Determine the [X, Y] coordinate at the center of the cell enclosing the given text.  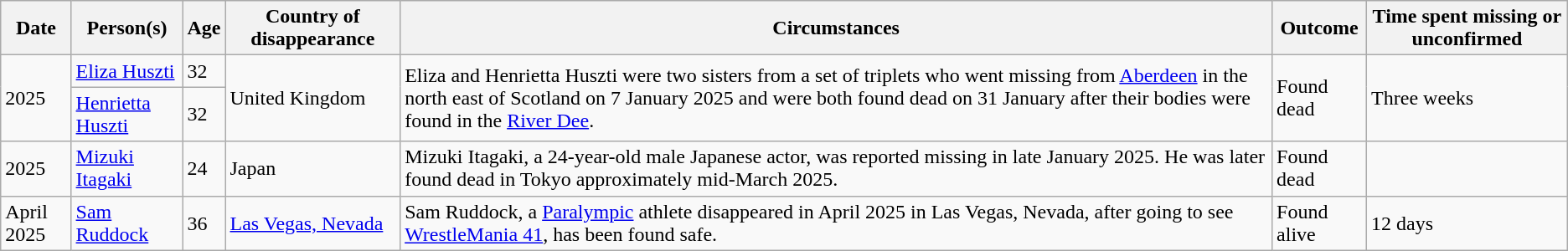
Mizuki Itagaki [127, 169]
United Kingdom [313, 99]
Sam Ruddock [127, 223]
Sam Ruddock, a Paralympic athlete disappeared in April 2025 in Las Vegas, Nevada, after going to see WrestleMania 41, has been found safe. [836, 223]
Country of disappearance [313, 28]
12 days [1467, 223]
April 2025 [36, 223]
Person(s) [127, 28]
24 [204, 169]
Found alive [1320, 223]
Henrietta Huszti [127, 114]
Outcome [1320, 28]
Japan [313, 169]
Age [204, 28]
Las Vegas, Nevada [313, 223]
Three weeks [1467, 99]
Date [36, 28]
Circumstances [836, 28]
Time spent missing or unconfirmed [1467, 28]
36 [204, 223]
Eliza Huszti [127, 71]
